Detect which cell encompasses the target text, then output its [x, y] center coordinate. 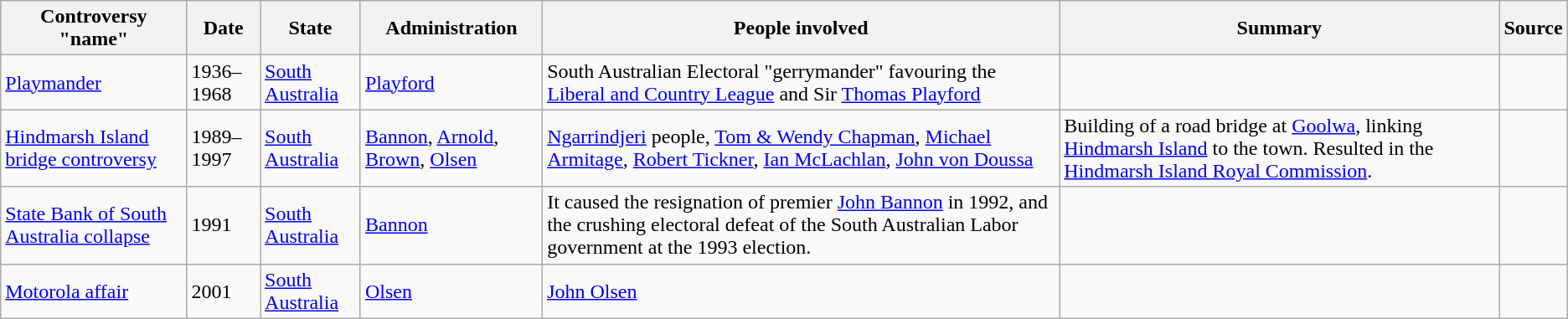
1991 [224, 225]
State Bank of South Australia collapse [94, 225]
John Olsen [801, 291]
1936–1968 [224, 82]
Playford [451, 82]
2001 [224, 291]
Bannon [451, 225]
Motorola affair [94, 291]
South Australian Electoral "gerrymander" favouring the Liberal and Country League and Sir Thomas Playford [801, 82]
Summary [1280, 28]
State [311, 28]
People involved [801, 28]
Ngarrindjeri people, Tom & Wendy Chapman, Michael Armitage, Robert Tickner, Ian McLachlan, John von Doussa [801, 148]
Administration [451, 28]
Source [1533, 28]
Playmander [94, 82]
1989–1997 [224, 148]
Date [224, 28]
Hindmarsh Island bridge controversy [94, 148]
Bannon, Arnold, Brown, Olsen [451, 148]
Controversy "name" [94, 28]
Building of a road bridge at Goolwa, linking Hindmarsh Island to the town. Resulted in the Hindmarsh Island Royal Commission. [1280, 148]
Olsen [451, 291]
